Return the (X, Y) coordinate for the center point of the cell that contains the specified text.  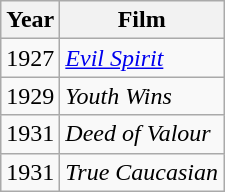
Deed of Valour (142, 134)
1929 (30, 96)
1927 (30, 58)
Year (30, 20)
Youth Wins (142, 96)
True Caucasian (142, 172)
Film (142, 20)
Evil Spirit (142, 58)
